Capture the cell that displays the provided text and extract its [x, y] central coordinate. 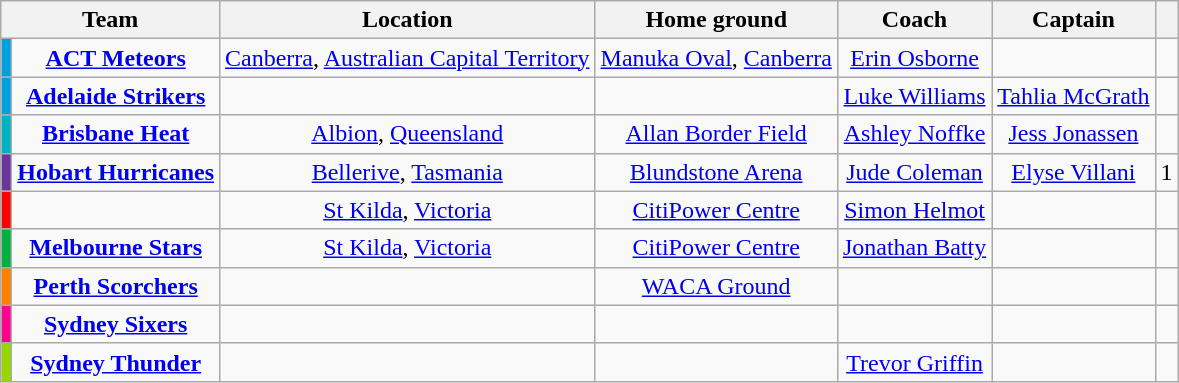
Hobart Hurricanes [116, 172]
Erin Osborne [914, 58]
Ashley Noffke [914, 134]
Allan Border Field [716, 134]
Trevor Griffin [914, 362]
Jude Coleman [914, 172]
1 [1166, 172]
Albion, Queensland [408, 134]
Simon Helmot [914, 210]
Manuka Oval, Canberra [716, 58]
Adelaide Strikers [116, 96]
Home ground [716, 20]
Jonathan Batty [914, 248]
Sydney Sixers [116, 324]
Elyse Villani [1074, 172]
Location [408, 20]
Coach [914, 20]
Captain [1074, 20]
Sydney Thunder [116, 362]
Melbourne Stars [116, 248]
Brisbane Heat [116, 134]
Canberra, Australian Capital Territory [408, 58]
Luke Williams [914, 96]
ACT Meteors [116, 58]
Tahlia McGrath [1074, 96]
Blundstone Arena [716, 172]
Perth Scorchers [116, 286]
Jess Jonassen [1074, 134]
Bellerive, Tasmania [408, 172]
Team [110, 20]
WACA Ground [716, 286]
